Capture the cell that displays the provided text and extract its [X, Y] central coordinate. 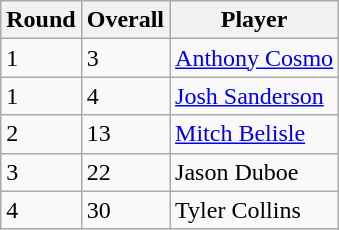
Anthony Cosmo [254, 58]
Round [41, 20]
Overall [125, 20]
30 [125, 210]
22 [125, 172]
Player [254, 20]
Mitch Belisle [254, 134]
13 [125, 134]
Tyler Collins [254, 210]
2 [41, 134]
Josh Sanderson [254, 96]
Jason Duboe [254, 172]
